Capture the cell that displays the provided text and extract its (X, Y) central coordinate. 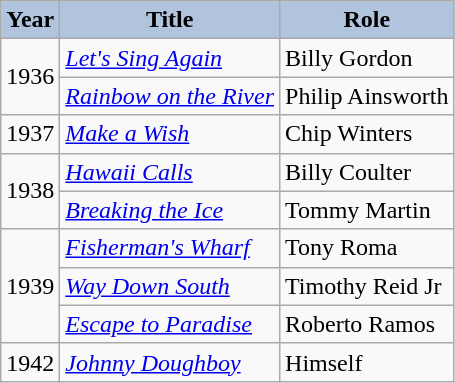
Billy Coulter (367, 172)
Escape to Paradise (170, 324)
Role (367, 20)
Hawaii Calls (170, 172)
Let's Sing Again (170, 58)
Rainbow on the River (170, 96)
1936 (30, 77)
Way Down South (170, 286)
Billy Gordon (367, 58)
Tony Roma (367, 248)
Himself (367, 362)
1938 (30, 191)
Make a Wish (170, 134)
Breaking the Ice (170, 210)
Year (30, 20)
Title (170, 20)
Chip Winters (367, 134)
Fisherman's Wharf (170, 248)
Roberto Ramos (367, 324)
Johnny Doughboy (170, 362)
Tommy Martin (367, 210)
Philip Ainsworth (367, 96)
Timothy Reid Jr (367, 286)
1942 (30, 362)
1939 (30, 286)
1937 (30, 134)
